Identify which cell holds the provided text, then report its (x, y) central coordinate. 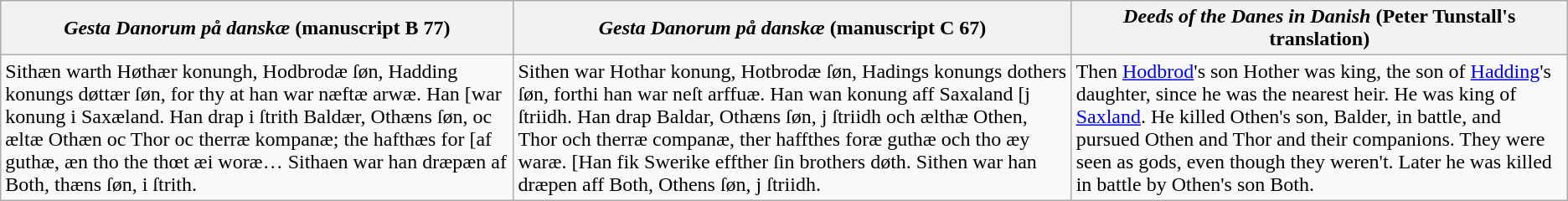
Gesta Danorum på danskæ (manuscript C 67) (792, 28)
Gesta Danorum på danskæ (manuscript B 77) (257, 28)
Deeds of the Danes in Danish (Peter Tunstall's translation) (1319, 28)
